Output the (x, y) coordinate of the center of the cell containing the given text.  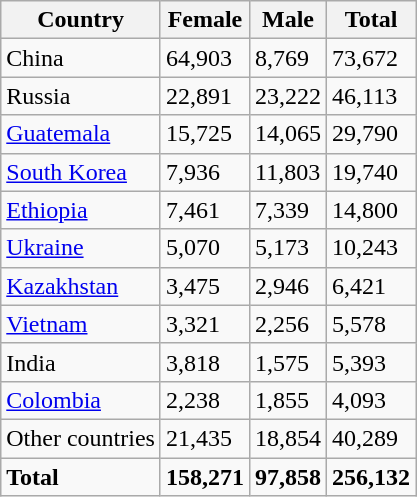
Vietnam (81, 324)
Colombia (81, 400)
256,132 (372, 477)
3,818 (204, 362)
19,740 (372, 172)
Ukraine (81, 248)
2,256 (288, 324)
2,238 (204, 400)
5,173 (288, 248)
40,289 (372, 438)
Ethiopia (81, 210)
Female (204, 20)
11,803 (288, 172)
7,339 (288, 210)
97,858 (288, 477)
2,946 (288, 286)
Other countries (81, 438)
46,113 (372, 96)
Kazakhstan (81, 286)
10,243 (372, 248)
22,891 (204, 96)
1,855 (288, 400)
18,854 (288, 438)
Russia (81, 96)
29,790 (372, 134)
South Korea (81, 172)
China (81, 58)
14,065 (288, 134)
5,070 (204, 248)
Guatemala (81, 134)
6,421 (372, 286)
21,435 (204, 438)
5,578 (372, 324)
7,461 (204, 210)
73,672 (372, 58)
1,575 (288, 362)
158,271 (204, 477)
India (81, 362)
14,800 (372, 210)
Country (81, 20)
Male (288, 20)
5,393 (372, 362)
7,936 (204, 172)
4,093 (372, 400)
3,475 (204, 286)
64,903 (204, 58)
8,769 (288, 58)
3,321 (204, 324)
23,222 (288, 96)
15,725 (204, 134)
